Detect which cell encompasses the target text, then output its [x, y] center coordinate. 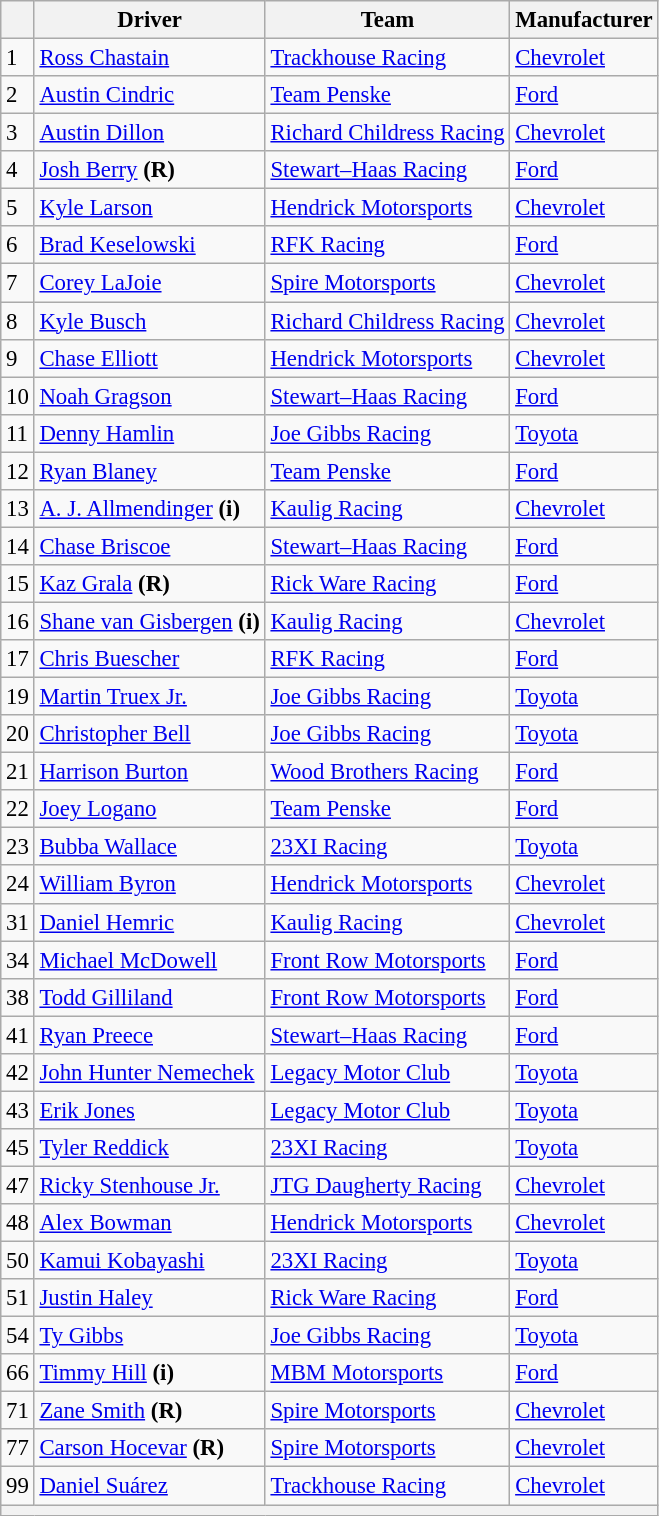
Todd Gilliland [150, 997]
21 [18, 772]
Chase Briscoe [150, 546]
Alex Bowman [150, 1223]
Bubba Wallace [150, 847]
William Byron [150, 885]
MBM Motorsports [388, 1373]
Zane Smith (R) [150, 1411]
31 [18, 922]
9 [18, 358]
2 [18, 95]
71 [18, 1411]
Shane van Gisbergen (i) [150, 621]
Josh Berry (R) [150, 170]
43 [18, 1110]
42 [18, 1073]
48 [18, 1223]
Kyle Busch [150, 321]
A. J. Allmendinger (i) [150, 509]
JTG Daugherty Racing [388, 1185]
Martin Truex Jr. [150, 697]
4 [18, 170]
Ryan Preece [150, 1035]
Wood Brothers Racing [388, 772]
99 [18, 1486]
Ricky Stenhouse Jr. [150, 1185]
Ross Chastain [150, 58]
Chase Elliott [150, 358]
15 [18, 584]
Team [388, 20]
Ty Gibbs [150, 1336]
41 [18, 1035]
Denny Hamlin [150, 433]
Tyler Reddick [150, 1148]
45 [18, 1148]
Ryan Blaney [150, 471]
Justin Haley [150, 1298]
Noah Gragson [150, 396]
Kyle Larson [150, 208]
Erik Jones [150, 1110]
1 [18, 58]
Daniel Hemric [150, 922]
47 [18, 1185]
14 [18, 546]
Kaz Grala (R) [150, 584]
50 [18, 1261]
24 [18, 885]
Timmy Hill (i) [150, 1373]
Joey Logano [150, 809]
John Hunter Nemechek [150, 1073]
20 [18, 734]
Austin Cindric [150, 95]
77 [18, 1449]
Harrison Burton [150, 772]
Christopher Bell [150, 734]
38 [18, 997]
Daniel Suárez [150, 1486]
Manufacturer [584, 20]
Chris Buescher [150, 659]
Kamui Kobayashi [150, 1261]
23 [18, 847]
22 [18, 809]
Carson Hocevar (R) [150, 1449]
5 [18, 208]
13 [18, 509]
66 [18, 1373]
17 [18, 659]
16 [18, 621]
10 [18, 396]
34 [18, 960]
51 [18, 1298]
3 [18, 133]
6 [18, 245]
Brad Keselowski [150, 245]
Austin Dillon [150, 133]
54 [18, 1336]
8 [18, 321]
7 [18, 283]
11 [18, 433]
Michael McDowell [150, 960]
19 [18, 697]
Driver [150, 20]
Corey LaJoie [150, 283]
12 [18, 471]
